Scan for the cell matching the given text and deliver its [x, y] coordinate at center. 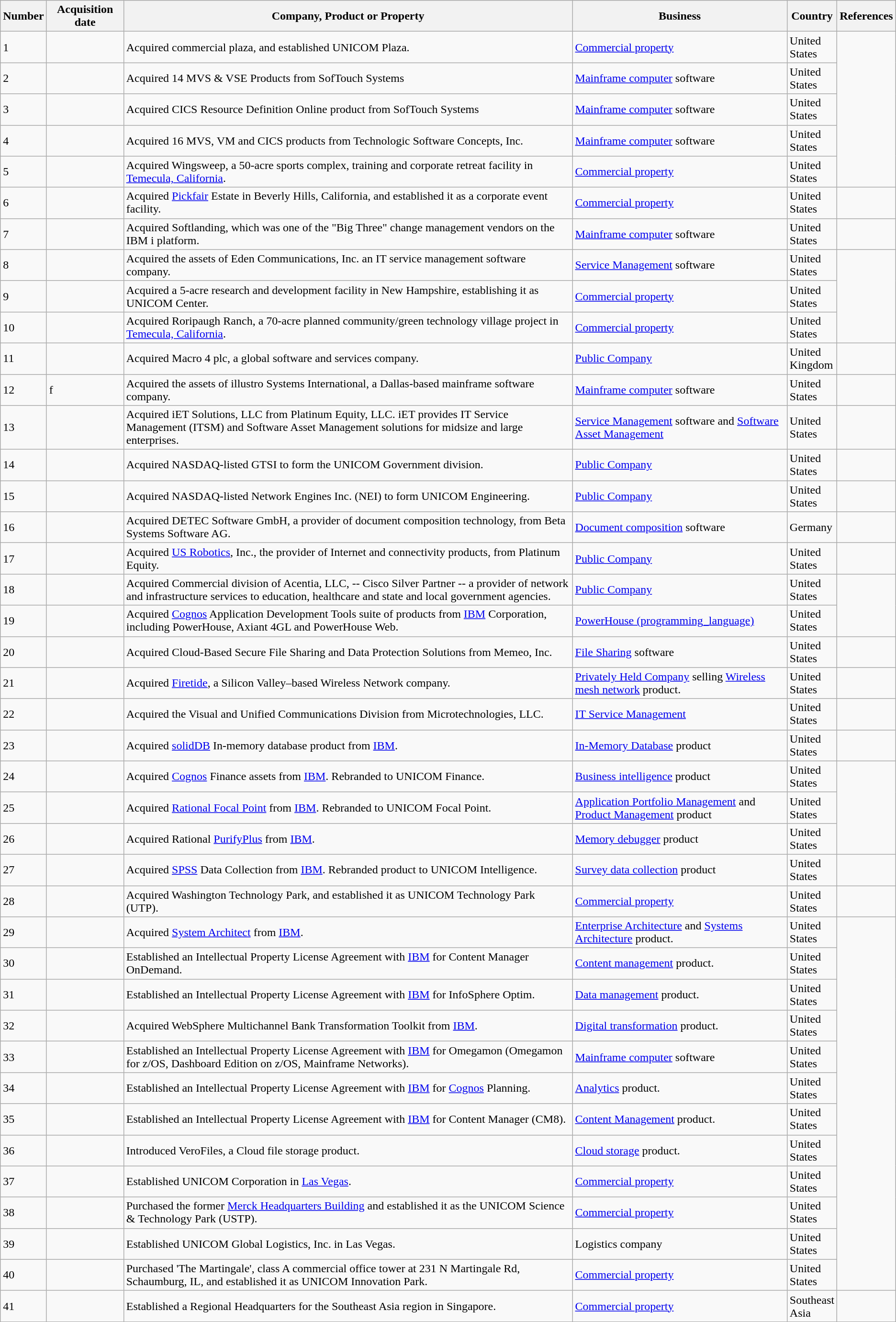
Memory debugger product [680, 839]
Country [812, 16]
Purchased the former Merck Headquarters Building and established it as the UNICOM Science & Technology Park (USTP). [348, 1212]
Cloud storage product. [680, 1150]
Digital transformation product. [680, 1026]
Document composition software [680, 528]
3 [23, 109]
Acquired CICS Resource Definition Online product from SofTouch Systems [348, 109]
Acquired WebSphere Multichannel Bank Transformation Toolkit from IBM. [348, 1026]
Acquired DETEC Software GmbH, a provider of document composition technology, from Beta Systems Software AG. [348, 528]
27 [23, 870]
Number [23, 16]
Content Management product. [680, 1119]
Established an Intellectual Property License Agreement with IBM for InfoSphere Optim. [348, 995]
Acquired NASDAQ-listed Network Engines Inc. (NEI) to form UNICOM Engineering. [348, 496]
Introduced VeroFiles, a Cloud file storage product. [348, 1150]
37 [23, 1182]
Acquired Cognos Application Development Tools suite of products from IBM Corporation, including PowerHouse, Axiant 4GL and PowerHouse Web. [348, 621]
Acquired Wingsweep, a 50-acre sports complex, training and corporate retreat facility in Temecula, California. [348, 171]
16 [23, 528]
Acquired Washington Technology Park, and established it as UNICOM Technology Park (UTP). [348, 901]
Service Management software [680, 265]
Business intelligence product [680, 777]
Acquired solidDB In-memory database product from IBM. [348, 745]
IT Service Management [680, 714]
Acquired the assets of illustro Systems International, a Dallas-based mainframe software company. [348, 390]
7 [23, 234]
United Kingdom [812, 358]
Acquisition date [85, 16]
Analytics product. [680, 1088]
Acquired commercial plaza, and established UNICOM Plaza. [348, 47]
Acquired SPSS Data Collection from IBM. Rebranded product to UNICOM Intelligence. [348, 870]
Acquired System Architect from IBM. [348, 933]
18 [23, 590]
2 [23, 79]
Established an Intellectual Property License Agreement with IBM for Omegamon (Omegamon for z/OS, Dashboard Edition on z/OS, Mainframe Networks). [348, 1057]
Established an Intellectual Property License Agreement with IBM for Content Manager (CM8). [348, 1119]
31 [23, 995]
Survey data collection product [680, 870]
36 [23, 1150]
20 [23, 652]
Company, Product or Property [348, 16]
5 [23, 171]
Acquired a 5-acre research and development facility in New Hampshire, establishing it as UNICOM Center. [348, 296]
Acquired Cognos Finance assets from IBM. Rebranded to UNICOM Finance. [348, 777]
Acquired 14 MVS & VSE Products from SofTouch Systems [348, 79]
References [866, 16]
40 [23, 1275]
Established UNICOM Corporation in Las Vegas. [348, 1182]
Acquired the Visual and Unified Communications Division from Microtechnologies, LLC. [348, 714]
PowerHouse (programming_language) [680, 621]
30 [23, 963]
38 [23, 1212]
25 [23, 807]
1 [23, 47]
Southeast Asia [812, 1306]
Application Portfolio Management and Product Management product [680, 807]
Acquired Cloud-Based Secure File Sharing and Data Protection Solutions from Memeo, Inc. [348, 652]
17 [23, 558]
23 [23, 745]
Established UNICOM Global Logistics, Inc. in Las Vegas. [348, 1244]
Enterprise Architecture and Systems Architecture product. [680, 933]
28 [23, 901]
24 [23, 777]
Acquired Pickfair Estate in Beverly Hills, California, and established it as a corporate event facility. [348, 203]
34 [23, 1088]
12 [23, 390]
19 [23, 621]
8 [23, 265]
Acquired Rational PurifyPlus from IBM. [348, 839]
4 [23, 141]
f [85, 390]
21 [23, 683]
39 [23, 1244]
Logistics company [680, 1244]
15 [23, 496]
Acquired Firetide, a Silicon Valley–based Wireless Network company. [348, 683]
Established an Intellectual Property License Agreement with IBM for Content Manager OnDemand. [348, 963]
32 [23, 1026]
41 [23, 1306]
22 [23, 714]
Purchased 'The Martingale', class A commercial office tower at 231 N Martingale Rd, Schaumburg, IL, and established it as UNICOM Innovation Park. [348, 1275]
9 [23, 296]
13 [23, 428]
Acquired Macro 4 plc, a global software and services company. [348, 358]
26 [23, 839]
Privately Held Company selling Wireless mesh network product. [680, 683]
Acquired Softlanding, which was one of the "Big Three" change management vendors on the IBM i platform. [348, 234]
33 [23, 1057]
Acquired US Robotics, Inc., the provider of Internet and connectivity products, from Platinum Equity. [348, 558]
Acquired NASDAQ-listed GTSI to form the UNICOM Government division. [348, 465]
14 [23, 465]
File Sharing software [680, 652]
Content management product. [680, 963]
In-Memory Database product [680, 745]
Data management product. [680, 995]
Business [680, 16]
Acquired Roripaugh Ranch, a 70-acre planned community/green technology village project in Temecula, California. [348, 328]
Service Management software and Software Asset Management [680, 428]
Acquired the assets of Eden Communications, Inc. an IT service management software company. [348, 265]
10 [23, 328]
Acquired Rational Focal Point from IBM. Rebranded to UNICOM Focal Point. [348, 807]
Established a Regional Headquarters for the Southeast Asia region in Singapore. [348, 1306]
Acquired 16 MVS, VM and CICS products from Technologic Software Concepts, Inc. [348, 141]
11 [23, 358]
35 [23, 1119]
6 [23, 203]
Established an Intellectual Property License Agreement with IBM for Cognos Planning. [348, 1088]
Germany [812, 528]
29 [23, 933]
